Detect which cell encompasses the target text, then output its (x, y) center coordinate. 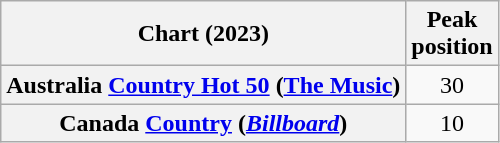
Chart (2023) (204, 34)
Australia Country Hot 50 (The Music) (204, 85)
10 (452, 123)
Canada Country (Billboard) (204, 123)
Peakposition (452, 34)
30 (452, 85)
